Extract the (x, y) coordinate from the center of the cell holding the provided text.  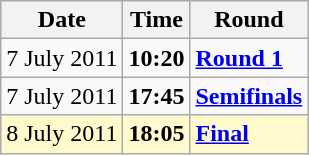
Time (156, 20)
8 July 2011 (62, 134)
Round (249, 20)
Date (62, 20)
18:05 (156, 134)
17:45 (156, 96)
Semifinals (249, 96)
Final (249, 134)
10:20 (156, 58)
Round 1 (249, 58)
